Detect which cell encompasses the target text, then output its (x, y) center coordinate. 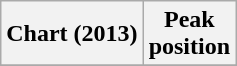
Chart (2013) (72, 34)
Peakposition (189, 34)
